From the cell containing the given text, extract its center point as (x, y) coordinate. 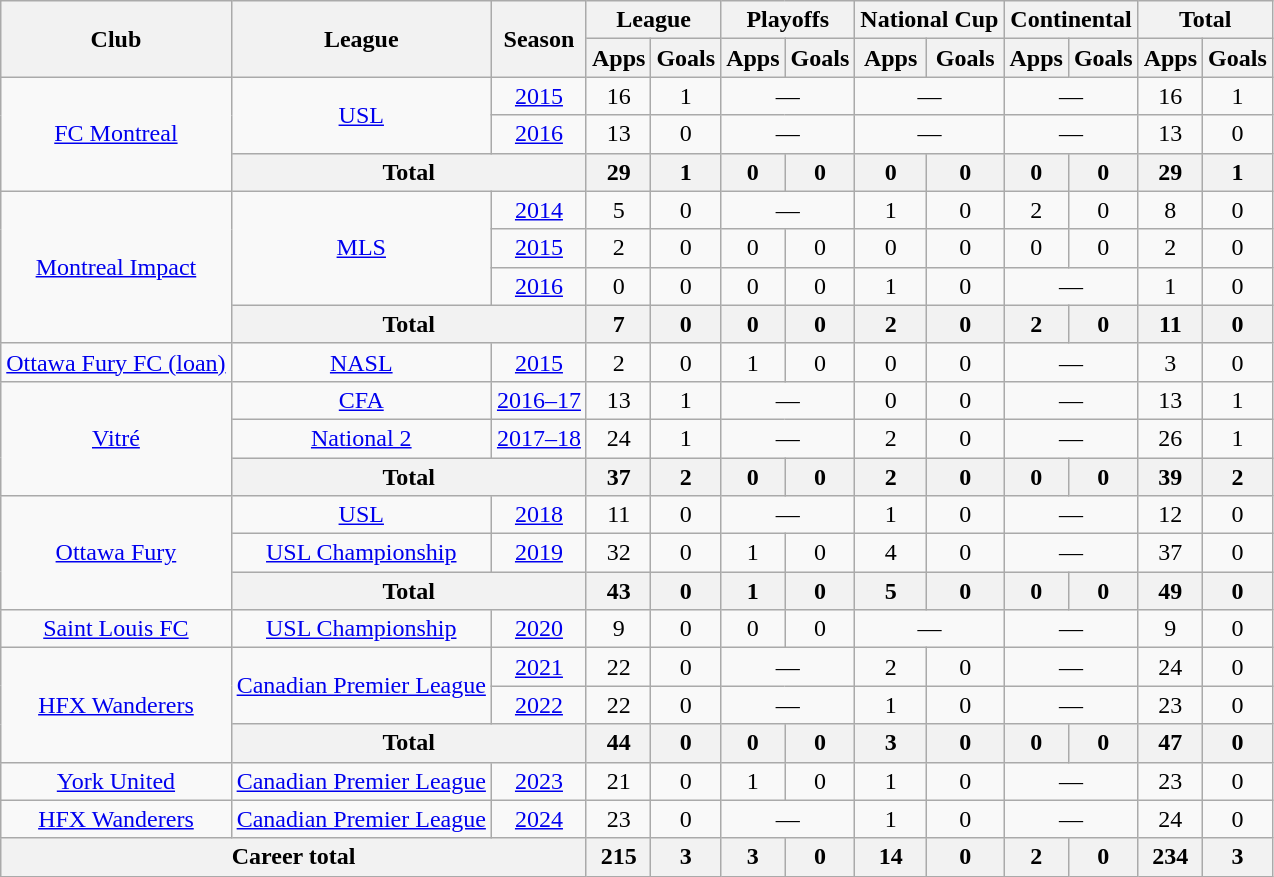
National 2 (361, 438)
Saint Louis FC (116, 629)
York United (116, 781)
Montreal Impact (116, 267)
43 (618, 591)
14 (891, 857)
2021 (538, 667)
12 (1170, 515)
4 (891, 553)
MLS (361, 248)
2017–18 (538, 438)
Career total (294, 857)
47 (1170, 743)
Continental (1071, 20)
2023 (538, 781)
26 (1170, 438)
Season (538, 39)
7 (618, 324)
Ottawa Fury (116, 553)
2014 (538, 210)
Vitré (116, 438)
National Cup (930, 20)
2024 (538, 819)
NASL (361, 362)
49 (1170, 591)
21 (618, 781)
234 (1170, 857)
Ottawa Fury FC (loan) (116, 362)
Club (116, 39)
8 (1170, 210)
2022 (538, 705)
39 (1170, 477)
FC Montreal (116, 134)
44 (618, 743)
CFA (361, 400)
Playoffs (788, 20)
2020 (538, 629)
215 (618, 857)
32 (618, 553)
2019 (538, 553)
2018 (538, 515)
2016–17 (538, 400)
